Scan for the cell matching the given text and deliver its (X, Y) coordinate at center. 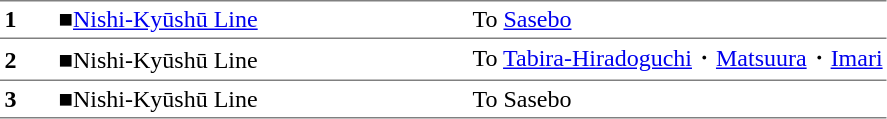
3 (27, 99)
To Tabira-Hiradoguchi・Matsuura・Imari (678, 59)
1 (27, 20)
2 (27, 59)
